Scan for the cell matching the given text and deliver its [x, y] coordinate at center. 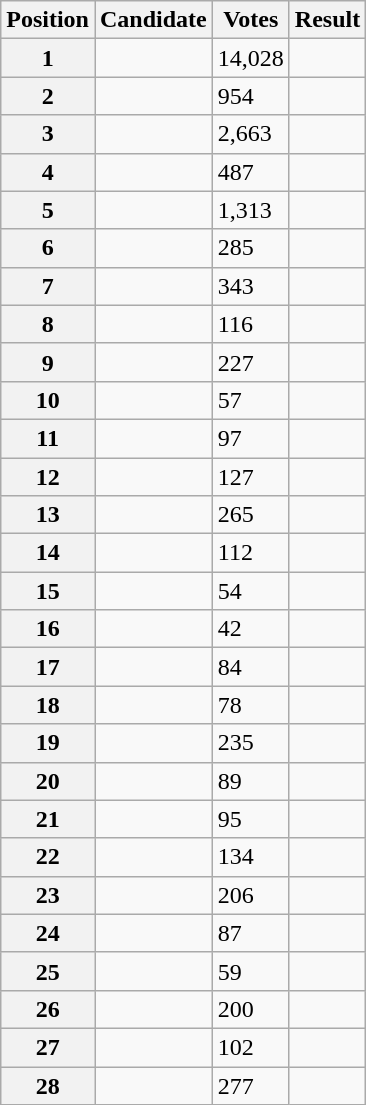
17 [48, 667]
95 [250, 819]
97 [250, 438]
12 [48, 477]
954 [250, 96]
Votes [250, 20]
27 [48, 1047]
2,663 [250, 134]
42 [250, 629]
21 [48, 819]
102 [250, 1047]
112 [250, 553]
1,313 [250, 210]
16 [48, 629]
4 [48, 172]
11 [48, 438]
Position [48, 20]
24 [48, 933]
15 [48, 591]
57 [250, 400]
127 [250, 477]
235 [250, 743]
19 [48, 743]
25 [48, 971]
134 [250, 857]
87 [250, 933]
1 [48, 58]
28 [48, 1085]
2 [48, 96]
89 [250, 781]
206 [250, 895]
227 [250, 362]
84 [250, 667]
59 [250, 971]
3 [48, 134]
Result [327, 20]
5 [48, 210]
7 [48, 286]
277 [250, 1085]
22 [48, 857]
200 [250, 1009]
Candidate [153, 20]
18 [48, 705]
9 [48, 362]
14 [48, 553]
23 [48, 895]
8 [48, 324]
26 [48, 1009]
13 [48, 515]
14,028 [250, 58]
285 [250, 248]
78 [250, 705]
6 [48, 248]
116 [250, 324]
265 [250, 515]
20 [48, 781]
54 [250, 591]
10 [48, 400]
487 [250, 172]
343 [250, 286]
